Output the (x, y) coordinate of the center of the cell containing the given text.  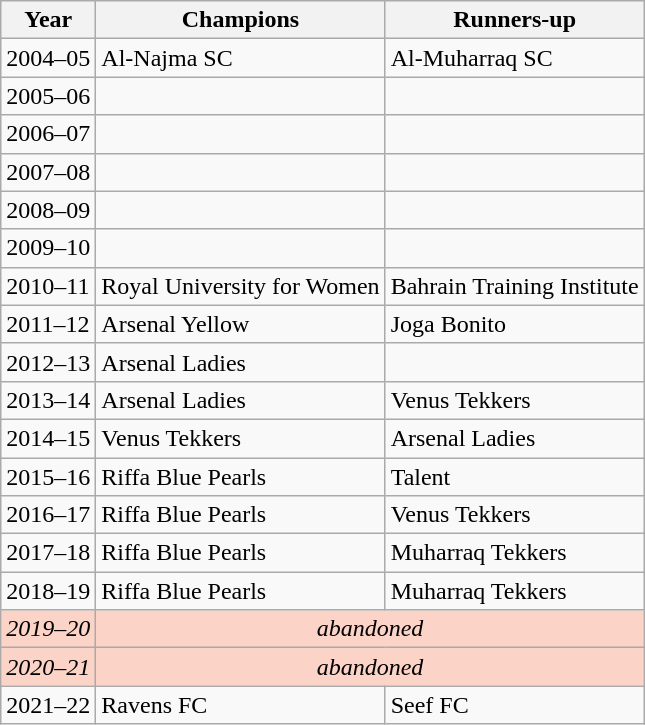
Year (48, 20)
2006–07 (48, 134)
Runners-up (514, 20)
2007–08 (48, 172)
2009–10 (48, 248)
2005–06 (48, 96)
2004–05 (48, 58)
2018–19 (48, 591)
Seef FC (514, 705)
Al-Muharraq SC (514, 58)
2020–21 (48, 667)
Joga Bonito (514, 324)
Champions (240, 20)
2017–18 (48, 553)
2021–22 (48, 705)
2019–20 (48, 629)
2008–09 (48, 210)
2011–12 (48, 324)
Ravens FC (240, 705)
2014–15 (48, 438)
Bahrain Training Institute (514, 286)
Arsenal Yellow (240, 324)
2010–11 (48, 286)
Al-Najma SC (240, 58)
2016–17 (48, 515)
2012–13 (48, 362)
2015–16 (48, 477)
2013–14 (48, 400)
Talent (514, 477)
Royal University for Women (240, 286)
